Return the [X, Y] coordinate for the center point of the cell that contains the specified text.  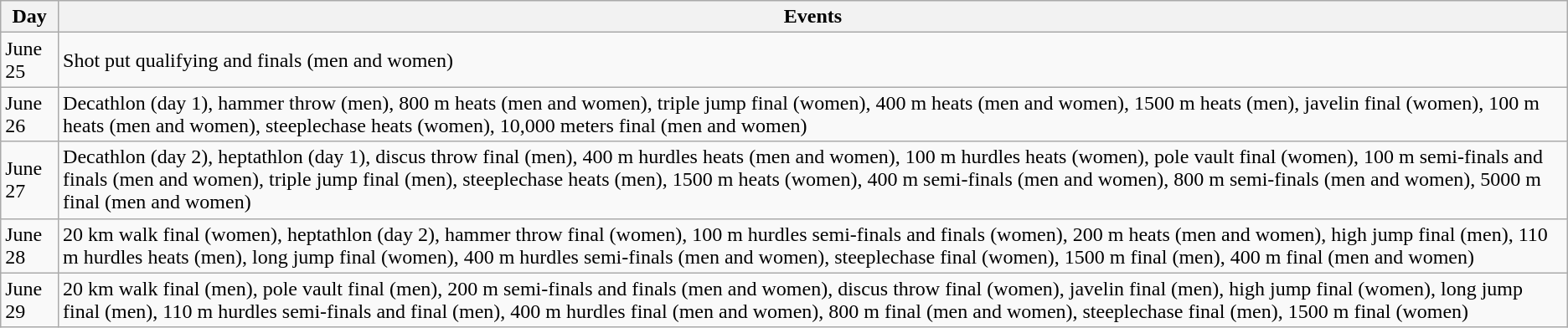
Events [813, 17]
June 25 [30, 60]
Day [30, 17]
June 28 [30, 246]
Shot put qualifying and finals (men and women) [813, 60]
June 29 [30, 300]
June 27 [30, 180]
June 26 [30, 114]
